Output the (x, y) coordinate of the center of the cell containing the given text.  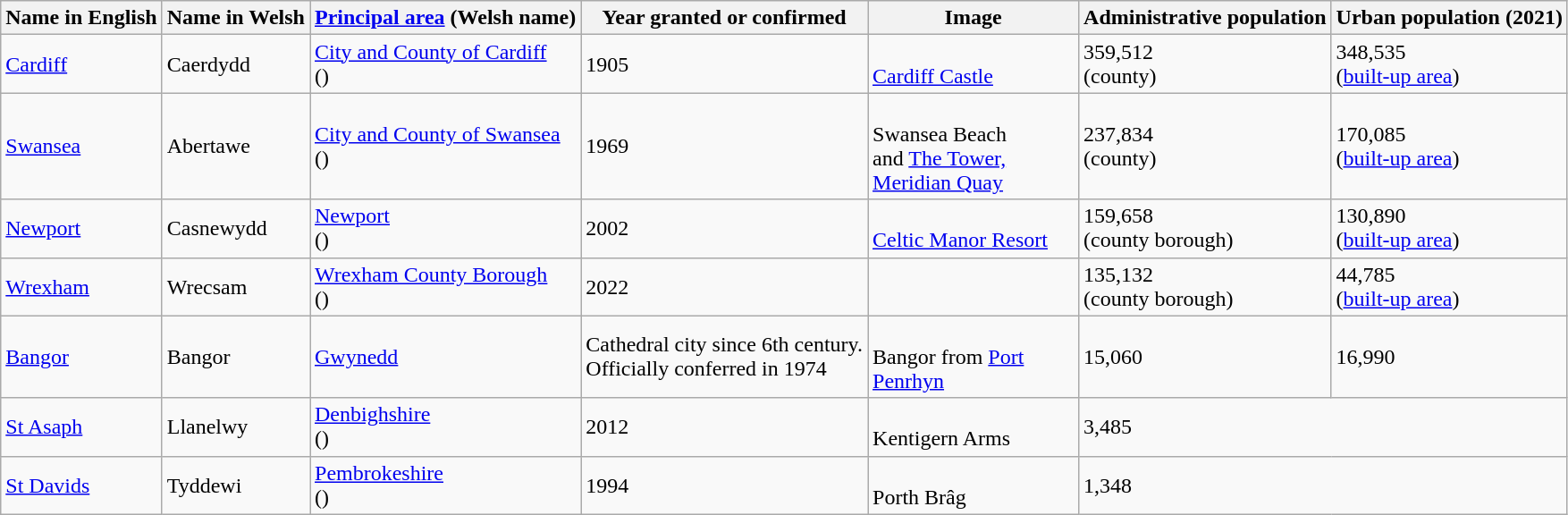
Cardiff (81, 64)
Casnewydd (236, 229)
St Davids (81, 485)
Llanelwy (236, 427)
16,990 (1449, 357)
Pembrokeshire() (445, 485)
135,132(county borough) (1205, 286)
3,485 (1323, 427)
Abertawe (236, 147)
2002 (724, 229)
Wrecsam (236, 286)
City and County of Swansea() (445, 147)
St Asaph (81, 427)
359,512(county) (1205, 64)
Name in Welsh (236, 18)
Principal area (Welsh name) (445, 18)
Image (974, 18)
Celtic Manor Resort (974, 229)
Porth Brâg (974, 485)
Kentigern Arms (974, 427)
Swansea Beachand The Tower, Meridian Quay (974, 147)
44,785(built-up area) (1449, 286)
130,890(built-up area) (1449, 229)
Denbighshire() (445, 427)
Name in English (81, 18)
170,085(built-up area) (1449, 147)
Year granted or confirmed (724, 18)
Administrative population (1205, 18)
Swansea (81, 147)
Newport() (445, 229)
Wrexham (81, 286)
15,060 (1205, 357)
Cathedral city since 6th century.Officially conferred in 1974 (724, 357)
348,535(built-up area) (1449, 64)
1,348 (1323, 485)
1905 (724, 64)
Bangor from Port Penrhyn (974, 357)
City and County of Cardiff() (445, 64)
2012 (724, 427)
Newport (81, 229)
Cardiff Castle (974, 64)
159,658(county borough) (1205, 229)
1994 (724, 485)
Wrexham County Borough() (445, 286)
1969 (724, 147)
Tyddewi (236, 485)
Gwynedd (445, 357)
237,834(county) (1205, 147)
Urban population (2021) (1449, 18)
2022 (724, 286)
Caerdydd (236, 64)
